Identify which cell holds the provided text, then report its (X, Y) central coordinate. 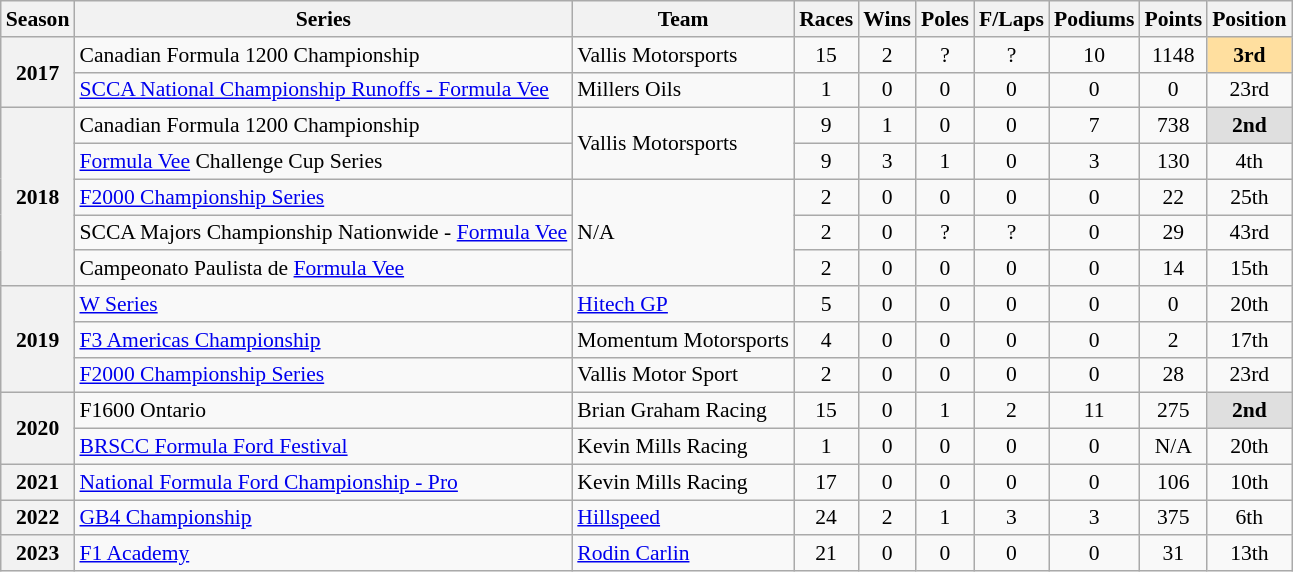
F1 Academy (323, 554)
275 (1173, 411)
28 (1173, 375)
25th (1249, 197)
Millers Oils (683, 90)
Points (1173, 19)
17th (1249, 340)
SCCA Majors Championship Nationwide - Formula Vee (323, 233)
Vallis Motor Sport (683, 375)
Momentum Motorsports (683, 340)
21 (826, 554)
11 (1094, 411)
2019 (38, 340)
Team (683, 19)
Rodin Carlin (683, 554)
GB4 Championship (323, 518)
Brian Graham Racing (683, 411)
1148 (1173, 55)
24 (826, 518)
Position (1249, 19)
2018 (38, 197)
Races (826, 19)
15th (1249, 269)
Hillspeed (683, 518)
43rd (1249, 233)
2022 (38, 518)
2017 (38, 72)
2021 (38, 482)
F3 Americas Championship (323, 340)
W Series (323, 304)
3rd (1249, 55)
Podiums (1094, 19)
Wins (887, 19)
Hitech GP (683, 304)
14 (1173, 269)
Season (38, 19)
F1600 Ontario (323, 411)
Series (323, 19)
22 (1173, 197)
31 (1173, 554)
2023 (38, 554)
29 (1173, 233)
10th (1249, 482)
17 (826, 482)
BRSCC Formula Ford Festival (323, 447)
Formula Vee Challenge Cup Series (323, 162)
106 (1173, 482)
4 (826, 340)
6th (1249, 518)
5 (826, 304)
7 (1094, 126)
F/Laps (1012, 19)
National Formula Ford Championship - Pro (323, 482)
375 (1173, 518)
4th (1249, 162)
13th (1249, 554)
738 (1173, 126)
2020 (38, 428)
SCCA National Championship Runoffs - Formula Vee (323, 90)
10 (1094, 55)
Poles (945, 19)
130 (1173, 162)
Campeonato Paulista de Formula Vee (323, 269)
